Extract the (X, Y) coordinate from the center of the cell holding the provided text.  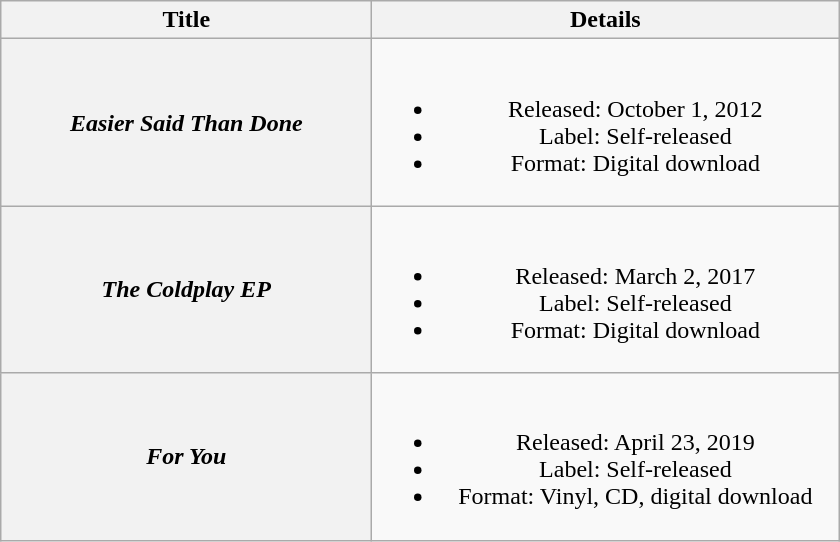
Easier Said Than Done (186, 122)
Details (606, 20)
Released: March 2, 2017Label: Self-releasedFormat: Digital download (606, 290)
For You (186, 456)
The Coldplay EP (186, 290)
Released: October 1, 2012Label: Self-releasedFormat: Digital download (606, 122)
Released: April 23, 2019Label: Self-releasedFormat: Vinyl, CD, digital download (606, 456)
Title (186, 20)
